Pinpoint the cell where the given text exists, returning its (X, Y) midpoint coordinate. 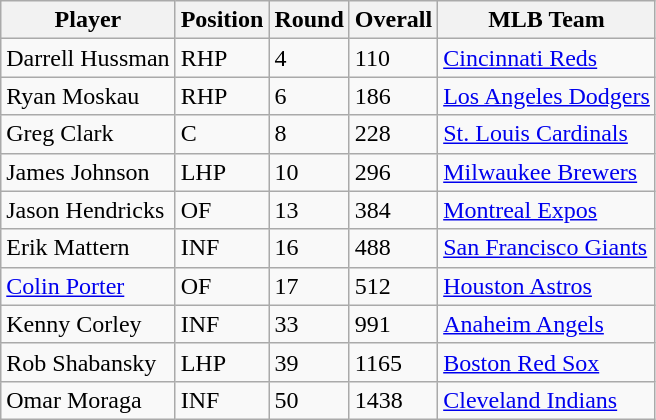
St. Louis Cardinals (547, 134)
Colin Porter (88, 286)
8 (309, 134)
1438 (393, 400)
Greg Clark (88, 134)
296 (393, 172)
Darrell Hussman (88, 58)
Milwaukee Brewers (547, 172)
33 (309, 324)
Jason Hendricks (88, 210)
228 (393, 134)
10 (309, 172)
Round (309, 20)
Montreal Expos (547, 210)
Kenny Corley (88, 324)
50 (309, 400)
MLB Team (547, 20)
Houston Astros (547, 286)
Anaheim Angels (547, 324)
384 (393, 210)
Ryan Moskau (88, 96)
Player (88, 20)
16 (309, 248)
James Johnson (88, 172)
39 (309, 362)
C (222, 134)
186 (393, 96)
13 (309, 210)
Los Angeles Dodgers (547, 96)
Cleveland Indians (547, 400)
Erik Mattern (88, 248)
17 (309, 286)
512 (393, 286)
Position (222, 20)
1165 (393, 362)
6 (309, 96)
Omar Moraga (88, 400)
Boston Red Sox (547, 362)
Overall (393, 20)
Cincinnati Reds (547, 58)
110 (393, 58)
4 (309, 58)
991 (393, 324)
San Francisco Giants (547, 248)
Rob Shabansky (88, 362)
488 (393, 248)
